Identify which cell holds the provided text, then report its [X, Y] central coordinate. 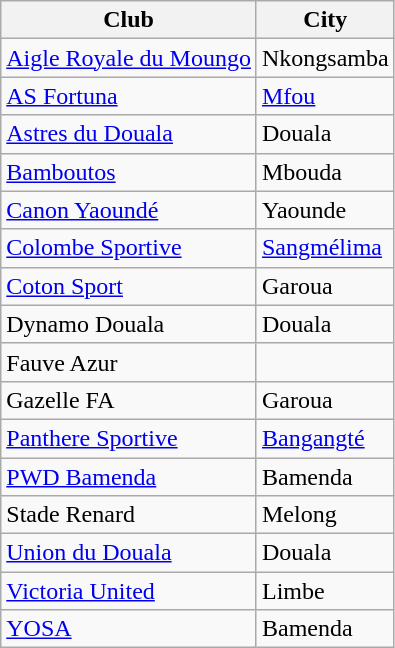
Mbouda [325, 172]
Victoria United [129, 591]
Sangmélima [325, 248]
Bamboutos [129, 172]
Limbe [325, 591]
Bangangté [325, 438]
Colombe Sportive [129, 248]
Aigle Royale du Moungo [129, 58]
YOSA [129, 629]
Fauve Azur [129, 362]
Mfou [325, 96]
Astres du Douala [129, 134]
Yaounde [325, 210]
Nkongsamba [325, 58]
Coton Sport [129, 286]
Melong [325, 515]
PWD Bamenda [129, 477]
Dynamo Douala [129, 324]
Canon Yaoundé [129, 210]
Stade Renard [129, 515]
Panthere Sportive [129, 438]
AS Fortuna [129, 96]
Union du Douala [129, 553]
Gazelle FA [129, 400]
Club [129, 20]
City [325, 20]
